Search for the cell housing the specified text and yield its [X, Y] center coordinate. 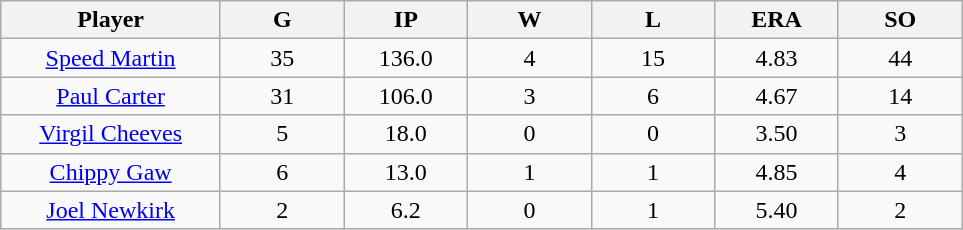
31 [282, 96]
13.0 [406, 172]
W [530, 20]
IP [406, 20]
Chippy Gaw [111, 172]
ERA [777, 20]
Paul Carter [111, 96]
4.85 [777, 172]
L [653, 20]
14 [900, 96]
3.50 [777, 134]
6.2 [406, 210]
Player [111, 20]
18.0 [406, 134]
136.0 [406, 58]
5 [282, 134]
15 [653, 58]
Joel Newkirk [111, 210]
106.0 [406, 96]
SO [900, 20]
44 [900, 58]
4.67 [777, 96]
5.40 [777, 210]
Speed Martin [111, 58]
4.83 [777, 58]
35 [282, 58]
G [282, 20]
Virgil Cheeves [111, 134]
